Locate the cell with the specified text and output its (X, Y) center coordinate. 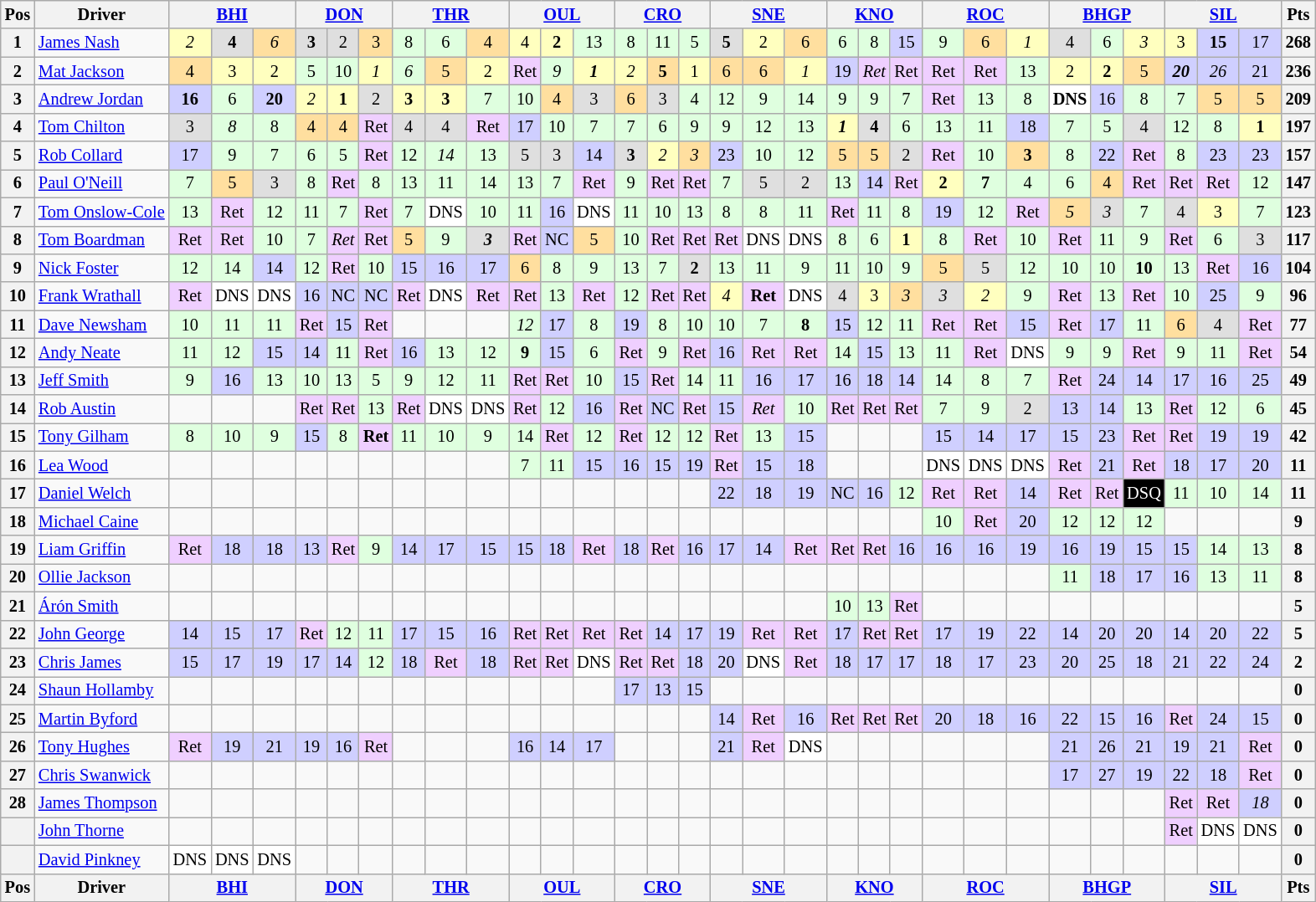
James Nash (102, 43)
Rob Austin (102, 409)
157 (1298, 156)
Mat Jackson (102, 71)
209 (1298, 99)
Daniel Welch (102, 493)
DSQ (1144, 493)
James Thompson (102, 803)
Tom Onslow-Cole (102, 212)
268 (1298, 43)
42 (1298, 437)
John George (102, 634)
Frank Wrathall (102, 296)
123 (1298, 212)
Jeff Smith (102, 381)
28 (18, 803)
Paul O'Neill (102, 183)
Chris Swanwick (102, 775)
David Pinkney (102, 859)
Chris James (102, 662)
Andrew Jordan (102, 99)
Rob Collard (102, 156)
104 (1298, 268)
Andy Neate (102, 352)
49 (1298, 381)
Tony Gilham (102, 437)
147 (1298, 183)
Michael Caine (102, 521)
236 (1298, 71)
197 (1298, 127)
54 (1298, 352)
Lea Wood (102, 465)
Martin Byford (102, 719)
Nick Foster (102, 268)
John Thorne (102, 831)
77 (1298, 325)
Ollie Jackson (102, 577)
Tom Boardman (102, 240)
Dave Newsham (102, 325)
Árón Smith (102, 606)
45 (1298, 409)
117 (1298, 240)
Shaun Hollamby (102, 690)
Tom Chilton (102, 127)
Tony Hughes (102, 746)
Liam Griffin (102, 550)
96 (1298, 296)
